Detect which cell encompasses the target text, then output its (x, y) center coordinate. 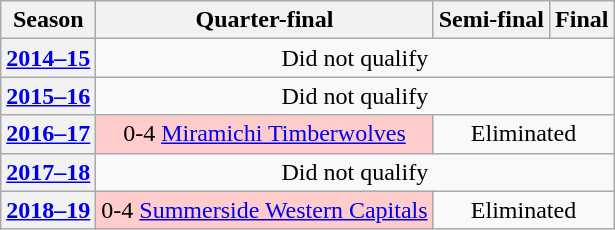
Final (582, 20)
0-4 Miramichi Timberwolves (264, 134)
2016–17 (48, 134)
2017–18 (48, 172)
Quarter-final (264, 20)
0-4 Summerside Western Capitals (264, 210)
2014–15 (48, 58)
Semi-final (491, 20)
2018–19 (48, 210)
2015–16 (48, 96)
Season (48, 20)
